Detect which cell encompasses the target text, then output its [x, y] center coordinate. 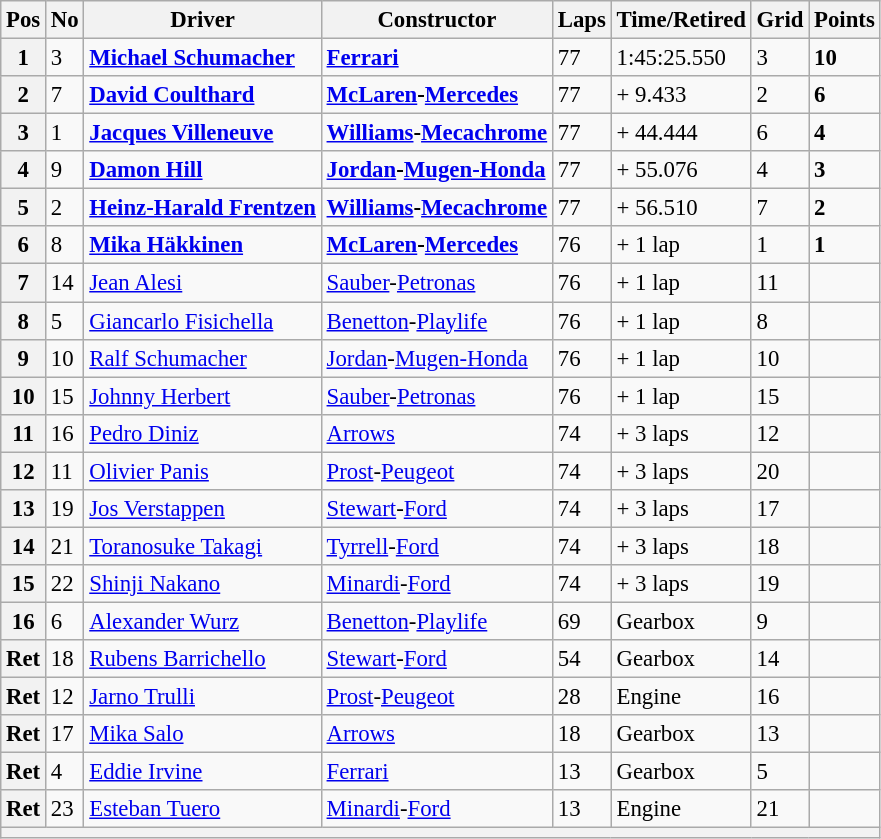
69 [582, 621]
+ 44.444 [681, 133]
Michael Schumacher [202, 58]
Grid [780, 20]
Giancarlo Fisichella [202, 321]
Esteban Tuero [202, 809]
Mika Salo [202, 734]
Jarno Trulli [202, 697]
David Coulthard [202, 95]
Pedro Diniz [202, 433]
Toranosuke Takagi [202, 546]
Johnny Herbert [202, 396]
54 [582, 659]
Constructor [436, 20]
Rubens Barrichello [202, 659]
Points [844, 20]
Time/Retired [681, 20]
Jacques Villeneuve [202, 133]
1:45:25.550 [681, 58]
Damon Hill [202, 170]
Driver [202, 20]
Jos Verstappen [202, 509]
Eddie Irvine [202, 772]
No [65, 20]
Mika Häkkinen [202, 245]
Ralf Schumacher [202, 358]
28 [582, 697]
+ 55.076 [681, 170]
Pos [24, 20]
23 [65, 809]
Laps [582, 20]
Tyrrell-Ford [436, 546]
Heinz-Harald Frentzen [202, 208]
20 [780, 471]
+ 9.433 [681, 95]
22 [65, 584]
Shinji Nakano [202, 584]
Alexander Wurz [202, 621]
Olivier Panis [202, 471]
Jean Alesi [202, 283]
+ 56.510 [681, 208]
